For the text-containing cell, return its midpoint in (X, Y) coordinate format. 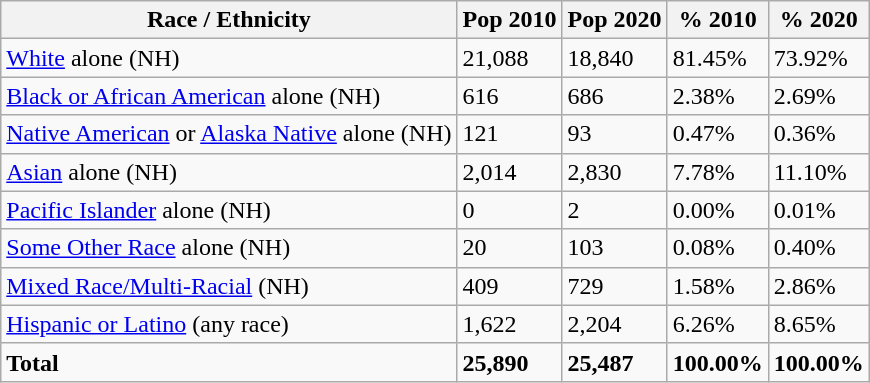
25,890 (510, 362)
0.36% (818, 134)
20 (510, 248)
6.26% (718, 324)
18,840 (614, 58)
0.01% (818, 210)
2.86% (818, 286)
81.45% (718, 58)
% 2010 (718, 20)
2 (614, 210)
% 2020 (818, 20)
Mixed Race/Multi-Racial (NH) (229, 286)
0.08% (718, 248)
1.58% (718, 286)
93 (614, 134)
1,622 (510, 324)
103 (614, 248)
73.92% (818, 58)
21,088 (510, 58)
Pop 2010 (510, 20)
Some Other Race alone (NH) (229, 248)
Hispanic or Latino (any race) (229, 324)
121 (510, 134)
2,204 (614, 324)
7.78% (718, 172)
Black or African American alone (NH) (229, 96)
25,487 (614, 362)
2,830 (614, 172)
2.69% (818, 96)
Race / Ethnicity (229, 20)
409 (510, 286)
0.00% (718, 210)
2.38% (718, 96)
8.65% (818, 324)
White alone (NH) (229, 58)
Pop 2020 (614, 20)
686 (614, 96)
0.47% (718, 134)
Total (229, 362)
2,014 (510, 172)
616 (510, 96)
Pacific Islander alone (NH) (229, 210)
729 (614, 286)
0 (510, 210)
Asian alone (NH) (229, 172)
0.40% (818, 248)
11.10% (818, 172)
Native American or Alaska Native alone (NH) (229, 134)
